Return [x, y] of the center of cell containing provided text 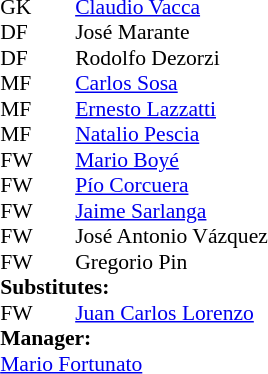
Gregorio Pin [172, 262]
Jaime Sarlanga [172, 211]
Juan Carlos Lorenzo [172, 313]
Natalio Pescia [172, 135]
Mario Boyé [172, 160]
Pío Corcuera [172, 185]
José Marante [172, 33]
Substitutes: [134, 287]
Rodolfo Dezorzi [172, 58]
Carlos Sosa [172, 83]
José Antonio Vázquez [172, 237]
Ernesto Lazzatti [172, 109]
Manager: [134, 339]
